Identify which cell holds the provided text, then report its (x, y) central coordinate. 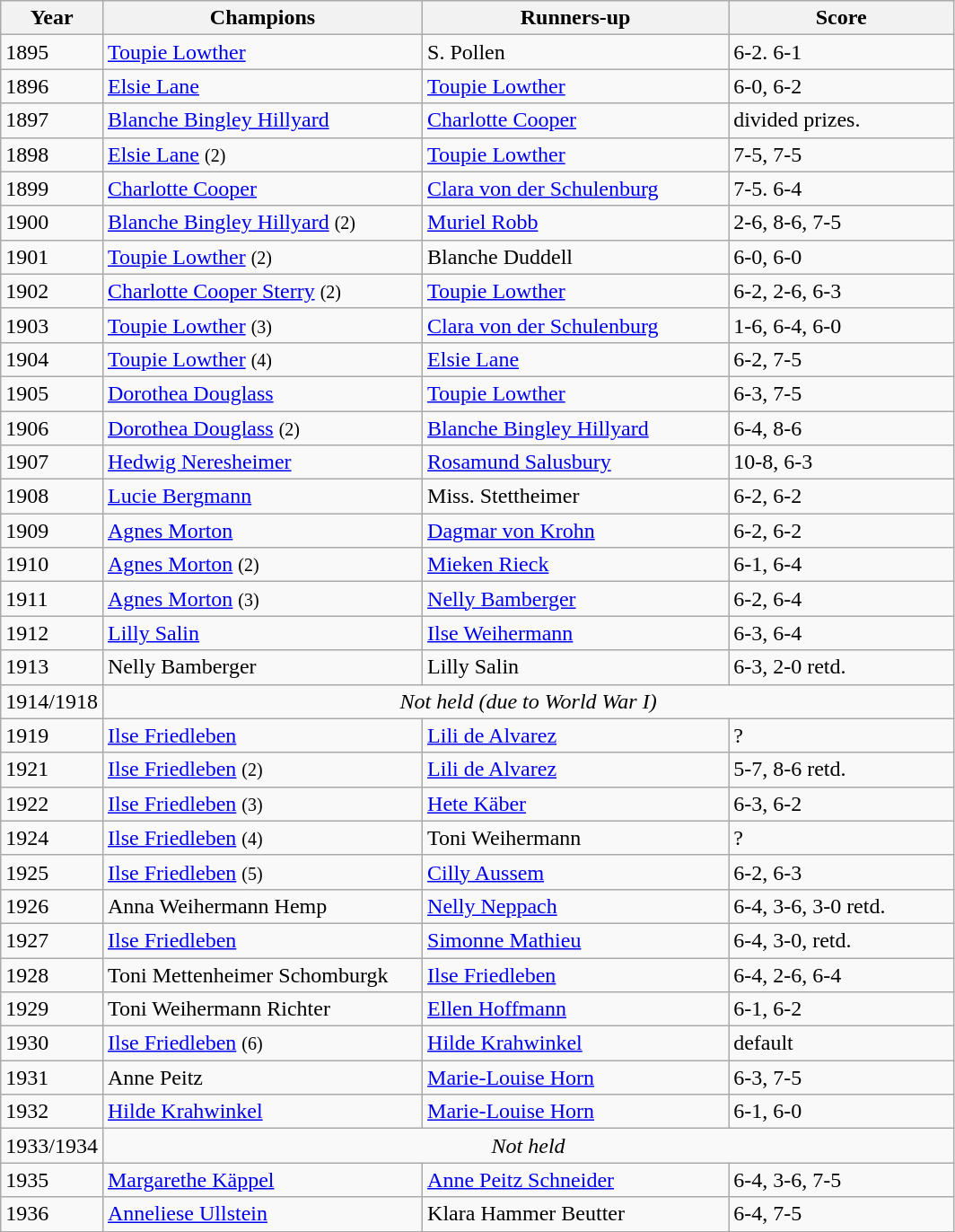
divided prizes. (842, 120)
Ilse Weihermann (576, 633)
Agnes Morton (3) (262, 599)
1904 (52, 359)
6-3, 6-2 (842, 804)
Anneliese Ullstein (262, 1214)
1898 (52, 154)
Toupie Lowther (3) (262, 325)
1907 (52, 462)
S. Pollen (576, 52)
1895 (52, 52)
1897 (52, 120)
6-2, 6-3 (842, 872)
1899 (52, 189)
1902 (52, 291)
1913 (52, 667)
Not held (528, 1146)
Ilse Friedleben (3) (262, 804)
6-3, 2-0 retd. (842, 667)
6-4, 3-6, 7-5 (842, 1180)
1901 (52, 257)
Agnes Morton (262, 531)
Anne Peitz (262, 1078)
1-6, 6-4, 6-0 (842, 325)
1908 (52, 497)
6-4, 2-6, 6-4 (842, 974)
1911 (52, 599)
6-1, 6-2 (842, 1009)
Nelly Neppach (576, 906)
Ellen Hoffmann (576, 1009)
Toni Weihermann Richter (262, 1009)
1919 (52, 735)
Blanche Duddell (576, 257)
6-4, 3-0, retd. (842, 940)
Ilse Friedleben (4) (262, 838)
1929 (52, 1009)
Rosamund Salusbury (576, 462)
1933/1934 (52, 1146)
1909 (52, 531)
Hedwig Neresheimer (262, 462)
6-4, 7-5 (842, 1214)
1905 (52, 393)
6-4, 8-6 (842, 428)
7-5, 7-5 (842, 154)
Toupie Lowther (2) (262, 257)
1928 (52, 974)
1896 (52, 86)
1912 (52, 633)
6-3, 6-4 (842, 633)
Toni Mettenheimer Schomburgk (262, 974)
Klara Hammer Beutter (576, 1214)
Cilly Aussem (576, 872)
Score (842, 18)
6-1, 6-0 (842, 1112)
Year (52, 18)
Mieken Rieck (576, 565)
1914/1918 (52, 701)
1922 (52, 804)
Ilse Friedleben (5) (262, 872)
Miss. Stettheimer (576, 497)
Champions (262, 18)
Dorothea Douglass (2) (262, 428)
Blanche Bingley Hillyard (2) (262, 223)
5-7, 8-6 retd. (842, 770)
Anna Weihermann Hemp (262, 906)
2-6, 8-6, 7-5 (842, 223)
1925 (52, 872)
1921 (52, 770)
7-5. 6-4 (842, 189)
1936 (52, 1214)
6-2. 6-1 (842, 52)
Ilse Friedleben (6) (262, 1043)
Simonne Mathieu (576, 940)
6-0, 6-2 (842, 86)
default (842, 1043)
1924 (52, 838)
Hete Käber (576, 804)
10-8, 6-3 (842, 462)
Charlotte Cooper Sterry (2) (262, 291)
Ilse Friedleben (2) (262, 770)
6-2, 7-5 (842, 359)
Lucie Bergmann (262, 497)
Dorothea Douglass (262, 393)
Agnes Morton (2) (262, 565)
Muriel Robb (576, 223)
Margarethe Käppel (262, 1180)
Runners-up (576, 18)
Not held (due to World War I) (528, 701)
Dagmar von Krohn (576, 531)
6-1, 6-4 (842, 565)
1927 (52, 940)
1906 (52, 428)
1903 (52, 325)
Toni Weihermann (576, 838)
1931 (52, 1078)
1930 (52, 1043)
1900 (52, 223)
6-2, 2-6, 6-3 (842, 291)
6-0, 6-0 (842, 257)
Anne Peitz Schneider (576, 1180)
Elsie Lane (2) (262, 154)
Toupie Lowther (4) (262, 359)
6-2, 6-4 (842, 599)
1932 (52, 1112)
1935 (52, 1180)
6-4, 3-6, 3-0 retd. (842, 906)
1910 (52, 565)
1926 (52, 906)
